Search for the cell housing the specified text and yield its [X, Y] center coordinate. 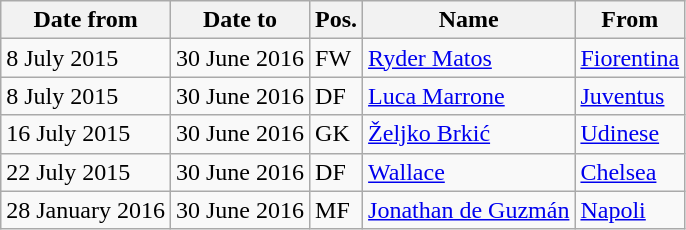
Date from [86, 20]
Udinese [630, 134]
Ryder Matos [469, 58]
Name [469, 20]
28 January 2016 [86, 210]
Luca Marrone [469, 96]
MF [336, 210]
22 July 2015 [86, 172]
Juventus [630, 96]
Date to [240, 20]
GK [336, 134]
Napoli [630, 210]
Jonathan de Guzmán [469, 210]
16 July 2015 [86, 134]
Wallace [469, 172]
Pos. [336, 20]
Chelsea [630, 172]
Željko Brkić [469, 134]
Fiorentina [630, 58]
FW [336, 58]
From [630, 20]
